Output the [X, Y] coordinate of the center of the cell containing the given text.  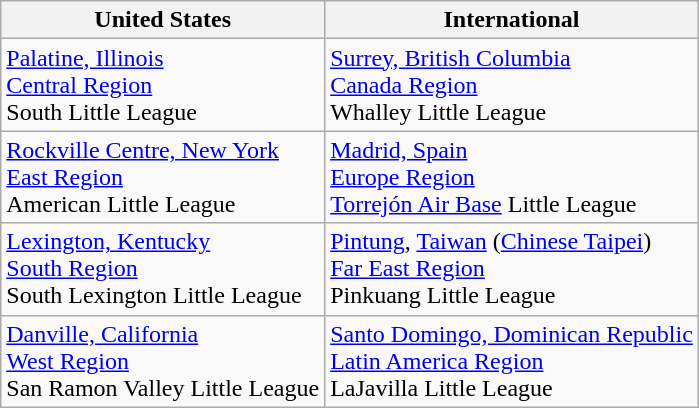
Danville, CaliforniaWest RegionSan Ramon Valley Little League [163, 361]
United States [163, 20]
Palatine, IllinoisCentral RegionSouth Little League [163, 85]
Lexington, KentuckySouth RegionSouth Lexington Little League [163, 269]
Santo Domingo, Dominican RepublicLatin America RegionLaJavilla Little League [512, 361]
Rockville Centre, New YorkEast RegionAmerican Little League [163, 177]
International [512, 20]
Pintung, Taiwan (Chinese Taipei)Far East RegionPinkuang Little League [512, 269]
Surrey, British Columbia Canada RegionWhalley Little League [512, 85]
Madrid, SpainEurope RegionTorrejón Air Base Little League [512, 177]
